Extract the (x, y) coordinate from the center of the cell holding the provided text.  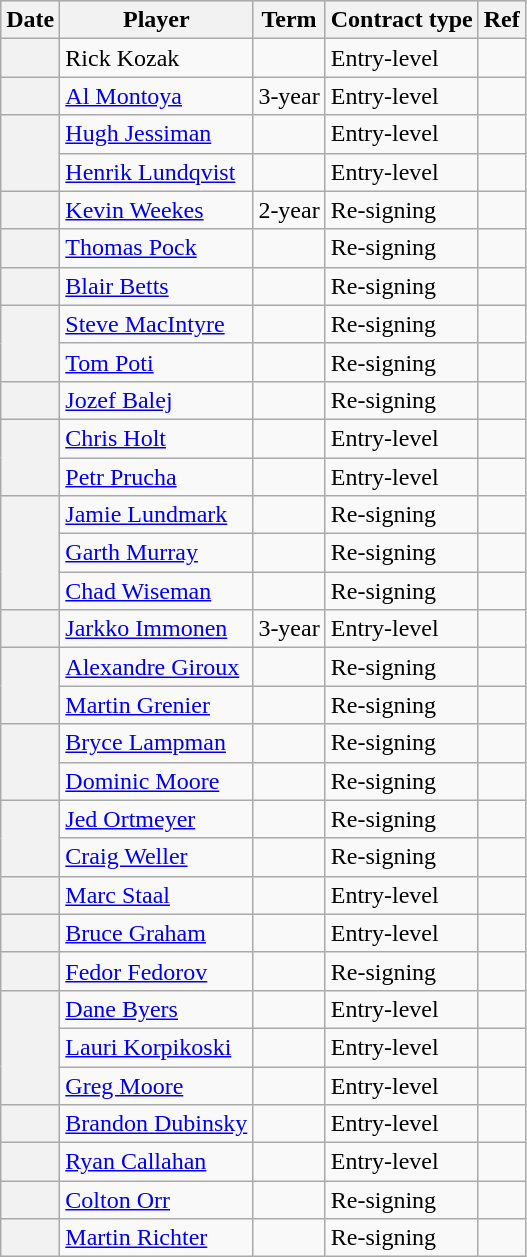
Ref (502, 20)
Alexandre Giroux (156, 667)
Petr Prucha (156, 477)
Marc Staal (156, 895)
Contract type (402, 20)
Martin Grenier (156, 705)
Lauri Korpikoski (156, 1047)
Jarkko Immonen (156, 629)
Colton Orr (156, 1200)
Bryce Lampman (156, 743)
Brandon Dubinsky (156, 1124)
Jed Ortmeyer (156, 819)
Hugh Jessiman (156, 134)
Henrik Lundqvist (156, 172)
Player (156, 20)
Kevin Weekes (156, 210)
Greg Moore (156, 1085)
Al Montoya (156, 96)
Rick Kozak (156, 58)
Garth Murray (156, 553)
Jamie Lundmark (156, 515)
Craig Weller (156, 857)
Dane Byers (156, 1009)
Thomas Pock (156, 248)
Steve MacIntyre (156, 324)
Term (289, 20)
Blair Betts (156, 286)
Jozef Balej (156, 400)
Tom Poti (156, 362)
Chris Holt (156, 438)
Martin Richter (156, 1238)
Date (30, 20)
Chad Wiseman (156, 591)
Dominic Moore (156, 781)
Bruce Graham (156, 933)
2-year (289, 210)
Ryan Callahan (156, 1162)
Fedor Fedorov (156, 971)
